Return the (x, y) coordinate for the center point of the cell that contains the specified text.  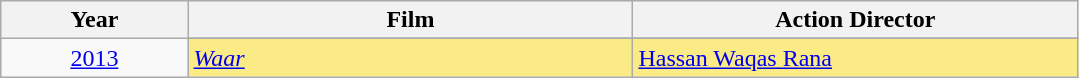
Hassan Waqas Rana (856, 58)
Waar (410, 58)
Action Director (856, 20)
Year (94, 20)
Film (410, 20)
2013 (94, 58)
